Search for the cell housing the specified text and yield its (X, Y) center coordinate. 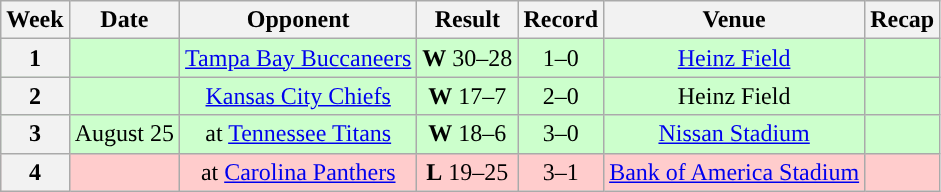
3–1 (561, 172)
Result (468, 20)
Opponent (298, 20)
Nissan Stadium (734, 134)
W 17–7 (468, 96)
Record (561, 20)
Kansas City Chiefs (298, 96)
Date (124, 20)
L 19–25 (468, 172)
W 18–6 (468, 134)
at Tennessee Titans (298, 134)
1 (35, 58)
3–0 (561, 134)
August 25 (124, 134)
2–0 (561, 96)
2 (35, 96)
4 (35, 172)
Tampa Bay Buccaneers (298, 58)
Recap (902, 20)
W 30–28 (468, 58)
1–0 (561, 58)
3 (35, 134)
at Carolina Panthers (298, 172)
Week (35, 20)
Bank of America Stadium (734, 172)
Venue (734, 20)
